Determine the (X, Y) coordinate at the center of the cell enclosing the given text.  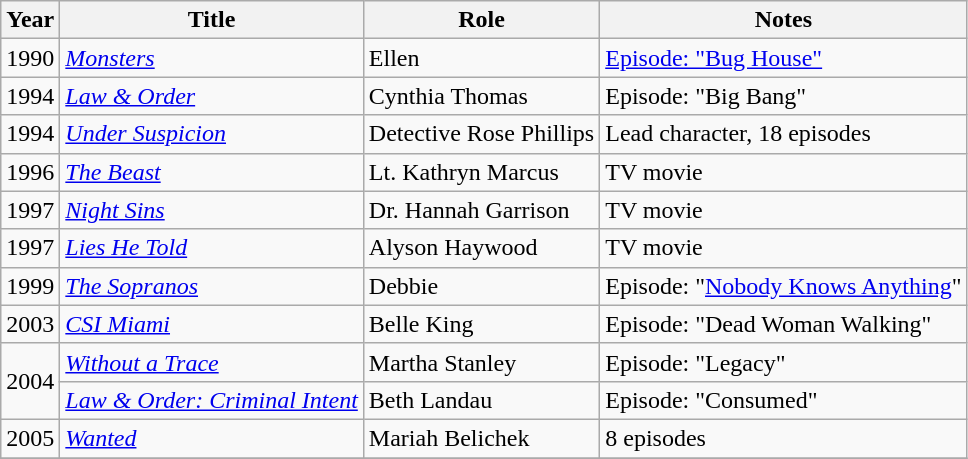
Role (481, 20)
Wanted (212, 438)
Dr. Hannah Garrison (481, 210)
Belle King (481, 324)
Beth Landau (481, 400)
Monsters (212, 58)
1990 (30, 58)
1996 (30, 172)
Detective Rose Phillips (481, 134)
Episode: "Nobody Knows Anything" (784, 286)
Episode: "Dead Woman Walking" (784, 324)
2003 (30, 324)
Law & Order (212, 96)
Debbie (481, 286)
Episode: "Bug House" (784, 58)
Martha Stanley (481, 362)
Notes (784, 20)
1999 (30, 286)
Episode: "Consumed" (784, 400)
Mariah Belichek (481, 438)
Episode: "Big Bang" (784, 96)
The Beast (212, 172)
Without a Trace (212, 362)
CSI Miami (212, 324)
Under Suspicion (212, 134)
The Sopranos (212, 286)
8 episodes (784, 438)
Lies He Told (212, 248)
Year (30, 20)
2005 (30, 438)
Episode: "Legacy" (784, 362)
Lead character, 18 episodes (784, 134)
Night Sins (212, 210)
Title (212, 20)
Cynthia Thomas (481, 96)
2004 (30, 381)
Ellen (481, 58)
Alyson Haywood (481, 248)
Law & Order: Criminal Intent (212, 400)
Lt. Kathryn Marcus (481, 172)
